Pinpoint the cell where the given text exists, returning its (X, Y) midpoint coordinate. 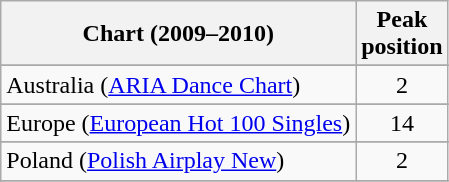
14 (402, 123)
Australia (ARIA Dance Chart) (178, 85)
Chart (2009–2010) (178, 34)
Europe (European Hot 100 Singles) (178, 123)
Peakposition (402, 34)
Poland (Polish Airplay New) (178, 161)
